Extract the (x, y) coordinate from the center of the cell holding the provided text.  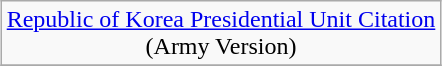
Republic of Korea Presidential Unit Citation(Army Version) (221, 34)
